Return the [X, Y] coordinate for the center point of the cell that contains the specified text.  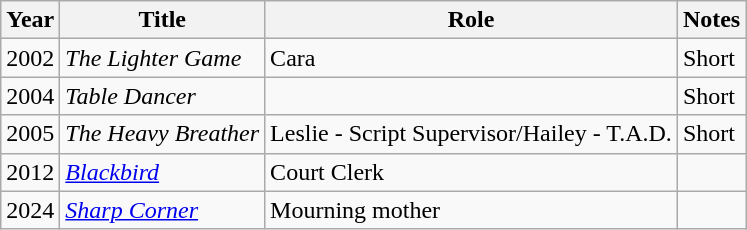
2002 [30, 58]
Table Dancer [162, 96]
2024 [30, 210]
2004 [30, 96]
Role [472, 20]
Year [30, 20]
Mourning mother [472, 210]
Cara [472, 58]
Court Clerk [472, 172]
Notes [711, 20]
The Lighter Game [162, 58]
Sharp Corner [162, 210]
2012 [30, 172]
Blackbird [162, 172]
Title [162, 20]
2005 [30, 134]
Leslie - Script Supervisor/Hailey - T.A.D. [472, 134]
The Heavy Breather [162, 134]
